Output the (x, y) coordinate of the center of the cell containing the given text.  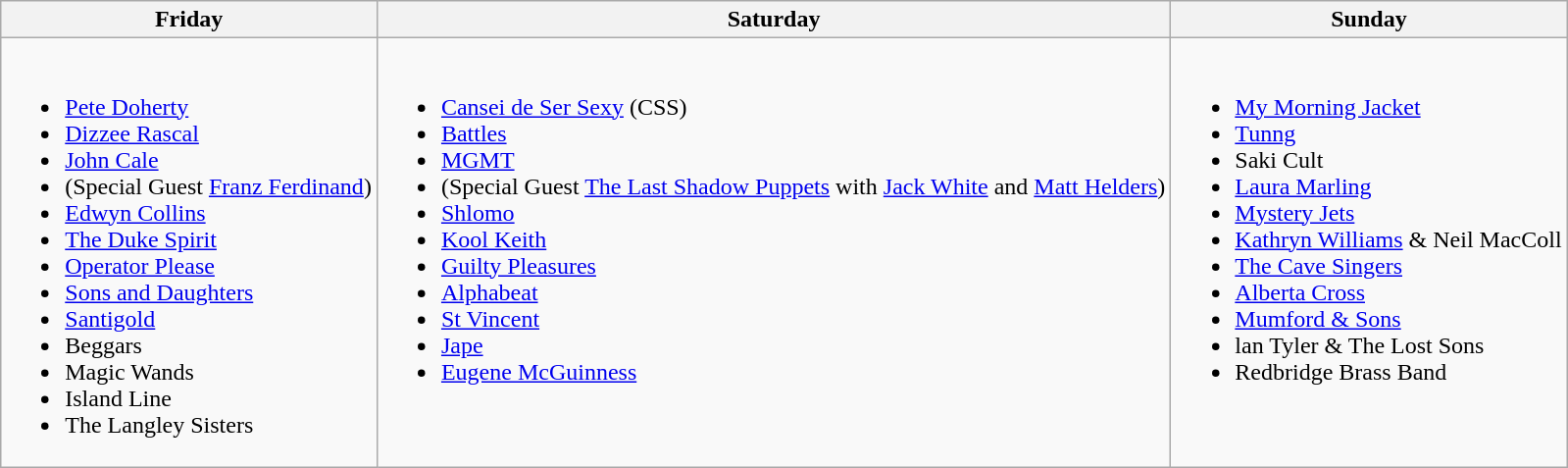
Sunday (1369, 20)
Saturday (773, 20)
Friday (189, 20)
